Pinpoint the cell where the given text exists, returning its (X, Y) midpoint coordinate. 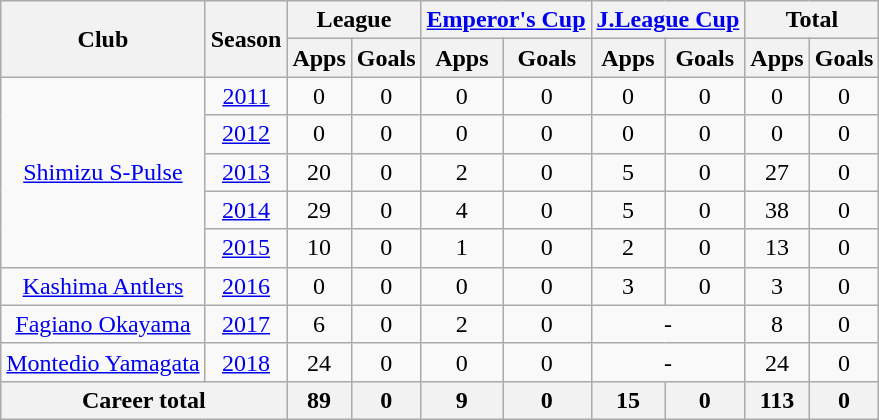
Shimizu S-Pulse (103, 172)
13 (777, 248)
J.League Cup (668, 20)
8 (777, 324)
Career total (144, 400)
2018 (246, 362)
27 (777, 172)
2012 (246, 134)
League (354, 20)
15 (628, 400)
2017 (246, 324)
2011 (246, 96)
Emperor's Cup (506, 20)
2016 (246, 286)
Club (103, 39)
Season (246, 39)
20 (319, 172)
4 (462, 210)
2013 (246, 172)
29 (319, 210)
Fagiano Okayama (103, 324)
Kashima Antlers (103, 286)
Total (812, 20)
10 (319, 248)
6 (319, 324)
38 (777, 210)
9 (462, 400)
2015 (246, 248)
89 (319, 400)
Montedio Yamagata (103, 362)
2014 (246, 210)
1 (462, 248)
113 (777, 400)
